Extract the (x, y) coordinate from the center of the cell holding the provided text.  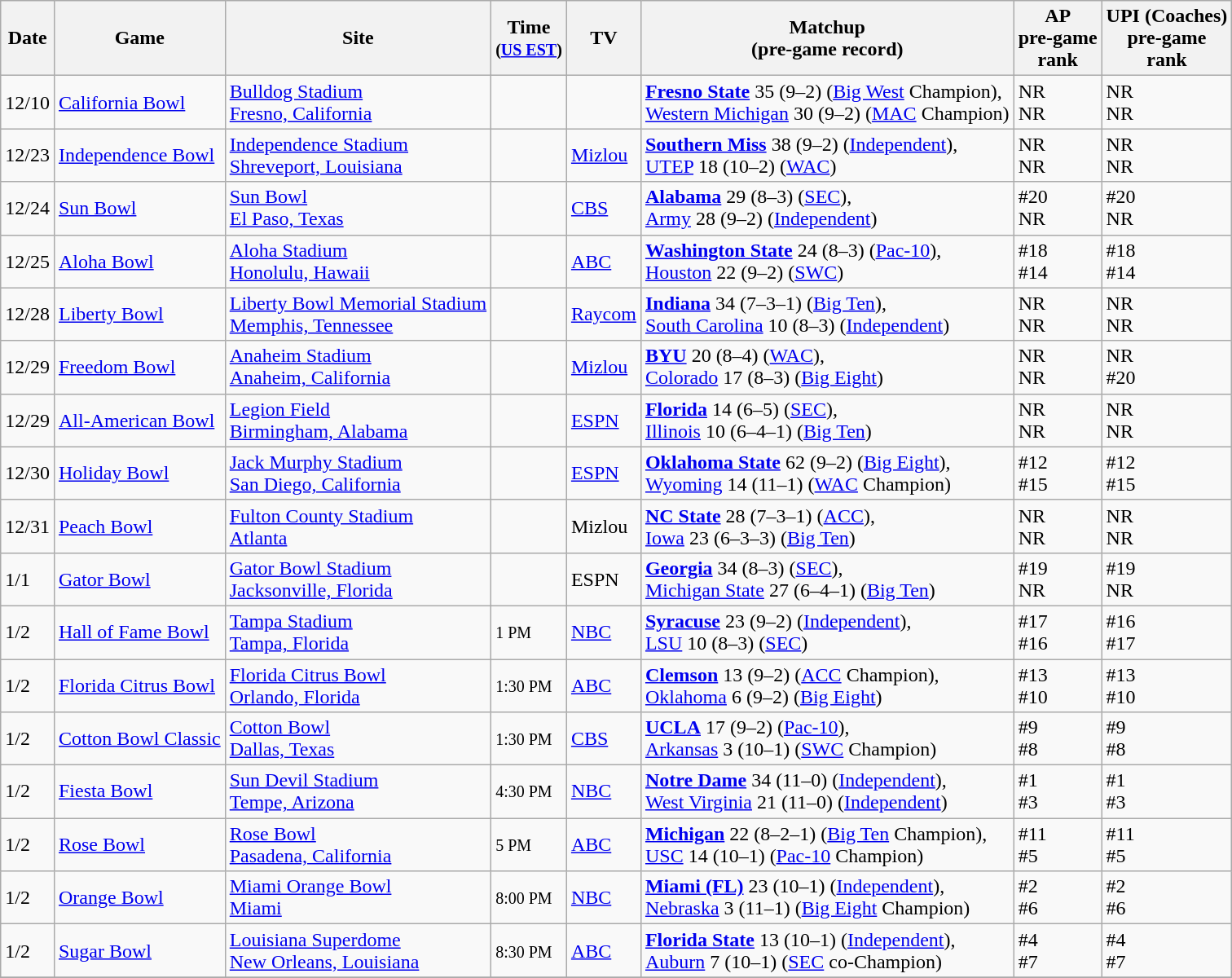
Syracuse 23 (9–2) (Independent),LSU 10 (8–3) (SEC) (827, 632)
TV (603, 38)
Raycom (603, 315)
Rose Bowl Pasadena, California (358, 844)
12/31 (28, 526)
BYU 20 (8–4) (WAC),Colorado 17 (8–3) (Big Eight) (827, 367)
8:30 PM (530, 950)
Sugar Bowl (139, 950)
Southern Miss 38 (9–2) (Independent),UTEP 18 (10–2) (WAC) (827, 155)
Cotton Bowl Dallas, Texas (358, 738)
Hall of Fame Bowl (139, 632)
Rose Bowl (139, 844)
Gator Bowl (139, 579)
Clemson 13 (9–2) (ACC Champion),Oklahoma 6 (9–2) (Big Eight) (827, 685)
Game (139, 38)
8:00 PM (530, 898)
Aloha Stadium Honolulu, Hawaii (358, 261)
Site (358, 38)
Michigan 22 (8–2–1) (Big Ten Champion),USC 14 (10–1) (Pac-10 Champion) (827, 844)
Anaheim Stadium Anaheim, California (358, 367)
Independence Stadium Shreveport, Louisiana (358, 155)
UCLA 17 (9–2) (Pac-10),Arkansas 3 (10–1) (SWC Champion) (827, 738)
1 PM (530, 632)
Indiana 34 (7–3–1) (Big Ten),South Carolina 10 (8–3) (Independent) (827, 315)
Matchup(pre-game record) (827, 38)
All-American Bowl (139, 421)
California Bowl (139, 103)
Louisiana Superdome New Orleans, Louisiana (358, 950)
Legion Field Birmingham, Alabama (358, 421)
Fulton County Stadium Atlanta (358, 526)
Aloha Bowl (139, 261)
Sun Bowl El Paso, Texas (358, 209)
4:30 PM (530, 792)
12/30 (28, 473)
12/24 (28, 209)
5 PM (530, 844)
Freedom Bowl (139, 367)
12/25 (28, 261)
#17#16 (1058, 632)
Gator Bowl Stadium Jacksonville, Florida (358, 579)
Time(US EST) (530, 38)
Jack Murphy Stadium San Diego, California (358, 473)
Bulldog Stadium Fresno, California (358, 103)
NR#20 (1167, 367)
Georgia 34 (8–3) (SEC),Michigan State 27 (6–4–1) (Big Ten) (827, 579)
Oklahoma State 62 (9–2) (Big Eight),Wyoming 14 (11–1) (WAC Champion) (827, 473)
Holiday Bowl (139, 473)
Fiesta Bowl (139, 792)
Alabama 29 (8–3) (SEC),Army 28 (9–2) (Independent) (827, 209)
Florida Citrus Bowl Orlando, Florida (358, 685)
NC State 28 (7–3–1) (ACC),Iowa 23 (6–3–3) (Big Ten) (827, 526)
Liberty Bowl Memorial Stadium Memphis, Tennessee (358, 315)
Miami (FL) 23 (10–1) (Independent),Nebraska 3 (11–1) (Big Eight Champion) (827, 898)
APpre-gamerank (1058, 38)
Orange Bowl (139, 898)
Miami Orange Bowl Miami (358, 898)
Florida State 13 (10–1) (Independent),Auburn 7 (10–1) (SEC co-Champion) (827, 950)
Sun Bowl (139, 209)
Fresno State 35 (9–2) (Big West Champion),Western Michigan 30 (9–2) (MAC Champion) (827, 103)
Liberty Bowl (139, 315)
Peach Bowl (139, 526)
Tampa Stadium Tampa, Florida (358, 632)
Washington State 24 (8–3) (Pac-10),Houston 22 (9–2) (SWC) (827, 261)
Florida 14 (6–5) (SEC),Illinois 10 (6–4–1) (Big Ten) (827, 421)
Date (28, 38)
UPI (Coaches)pre-gamerank (1167, 38)
1/1 (28, 579)
Independence Bowl (139, 155)
12/23 (28, 155)
Cotton Bowl Classic (139, 738)
12/10 (28, 103)
#16#17 (1167, 632)
12/28 (28, 315)
Sun Devil Stadium Tempe, Arizona (358, 792)
Notre Dame 34 (11–0) (Independent),West Virginia 21 (11–0) (Independent) (827, 792)
Florida Citrus Bowl (139, 685)
